Find where the given text appears and provide that cell's center as [x, y] coordinate. 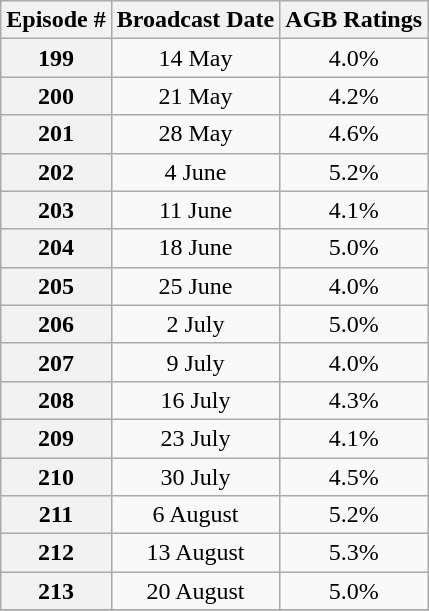
203 [56, 210]
6 August [196, 515]
212 [56, 553]
20 August [196, 591]
206 [56, 324]
5.3% [354, 553]
16 July [196, 400]
18 June [196, 248]
11 June [196, 210]
Episode # [56, 20]
4.6% [354, 134]
4.2% [354, 96]
209 [56, 438]
199 [56, 58]
4 June [196, 172]
204 [56, 248]
14 May [196, 58]
210 [56, 477]
211 [56, 515]
4.5% [354, 477]
205 [56, 286]
202 [56, 172]
213 [56, 591]
4.3% [354, 400]
208 [56, 400]
2 July [196, 324]
Broadcast Date [196, 20]
AGB Ratings [354, 20]
30 July [196, 477]
207 [56, 362]
200 [56, 96]
25 June [196, 286]
13 August [196, 553]
9 July [196, 362]
23 July [196, 438]
28 May [196, 134]
201 [56, 134]
21 May [196, 96]
